Determine the [X, Y] coordinate at the center of the cell enclosing the given text.  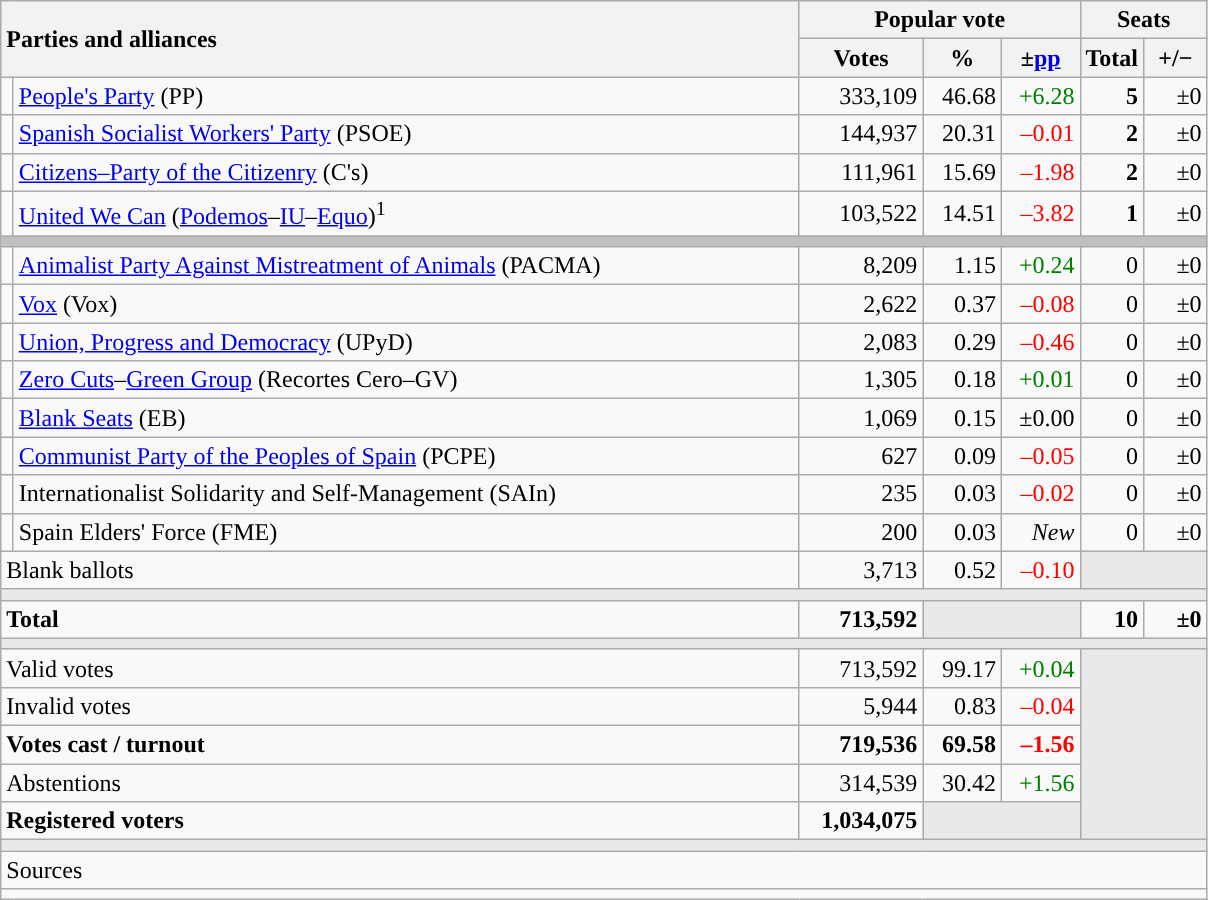
+0.01 [1040, 380]
Animalist Party Against Mistreatment of Animals (PACMA) [406, 266]
2,622 [861, 304]
Spanish Socialist Workers' Party (PSOE) [406, 134]
0.52 [962, 570]
144,937 [861, 134]
+6.28 [1040, 96]
3,713 [861, 570]
Citizens–Party of the Citizenry (C's) [406, 172]
People's Party (PP) [406, 96]
8,209 [861, 266]
Parties and alliances [400, 39]
Zero Cuts–Green Group (Recortes Cero–GV) [406, 380]
5,944 [861, 706]
719,536 [861, 745]
99.17 [962, 668]
20.31 [962, 134]
Registered voters [400, 821]
627 [861, 456]
–1.56 [1040, 745]
5 [1112, 96]
–0.02 [1040, 494]
0.09 [962, 456]
–3.82 [1040, 214]
103,522 [861, 214]
Abstentions [400, 783]
–0.08 [1040, 304]
±0.00 [1040, 418]
Popular vote [940, 20]
Votes cast / turnout [400, 745]
+1.56 [1040, 783]
69.58 [962, 745]
1 [1112, 214]
% [962, 58]
0.37 [962, 304]
+/− [1176, 58]
1,069 [861, 418]
New [1040, 532]
+0.04 [1040, 668]
333,109 [861, 96]
1.15 [962, 266]
–0.05 [1040, 456]
Spain Elders' Force (FME) [406, 532]
±pp [1040, 58]
+0.24 [1040, 266]
46.68 [962, 96]
0.18 [962, 380]
200 [861, 532]
0.83 [962, 706]
–1.98 [1040, 172]
10 [1112, 619]
30.42 [962, 783]
0.29 [962, 342]
Blank Seats (EB) [406, 418]
1,034,075 [861, 821]
United We Can (Podemos–IU–Equo)1 [406, 214]
–0.46 [1040, 342]
–0.10 [1040, 570]
314,539 [861, 783]
Vox (Vox) [406, 304]
15.69 [962, 172]
14.51 [962, 214]
–0.04 [1040, 706]
–0.01 [1040, 134]
0.15 [962, 418]
111,961 [861, 172]
Valid votes [400, 668]
Seats [1144, 20]
235 [861, 494]
1,305 [861, 380]
Votes [861, 58]
Internationalist Solidarity and Self-Management (SAIn) [406, 494]
Communist Party of the Peoples of Spain (PCPE) [406, 456]
Union, Progress and Democracy (UPyD) [406, 342]
Invalid votes [400, 706]
2,083 [861, 342]
Blank ballots [400, 570]
Sources [604, 870]
